Detect which cell encompasses the target text, then output its (x, y) center coordinate. 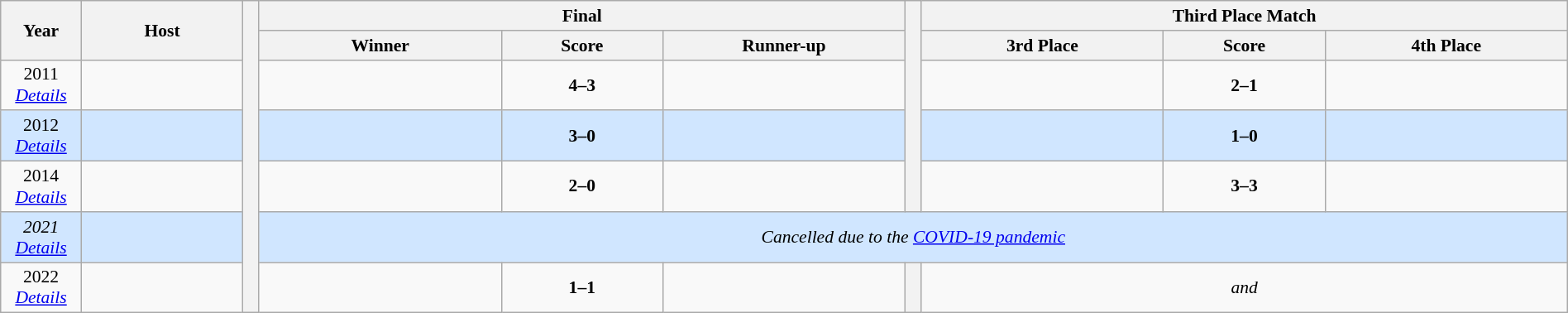
Year (41, 30)
and (1244, 288)
2021Details (41, 237)
2–0 (582, 187)
3–0 (582, 136)
Final (582, 16)
2011Details (41, 84)
3rd Place (1042, 46)
4–3 (582, 84)
Cancelled due to the COVID-19 pandemic (913, 237)
Third Place Match (1244, 16)
2022Details (41, 288)
Winner (380, 46)
Host (162, 30)
Runner-up (784, 46)
4th Place (1446, 46)
2012Details (41, 136)
2014Details (41, 187)
1–1 (582, 288)
3–3 (1244, 187)
2–1 (1244, 84)
1–0 (1244, 136)
